Pinpoint the cell where the given text exists, returning its (X, Y) midpoint coordinate. 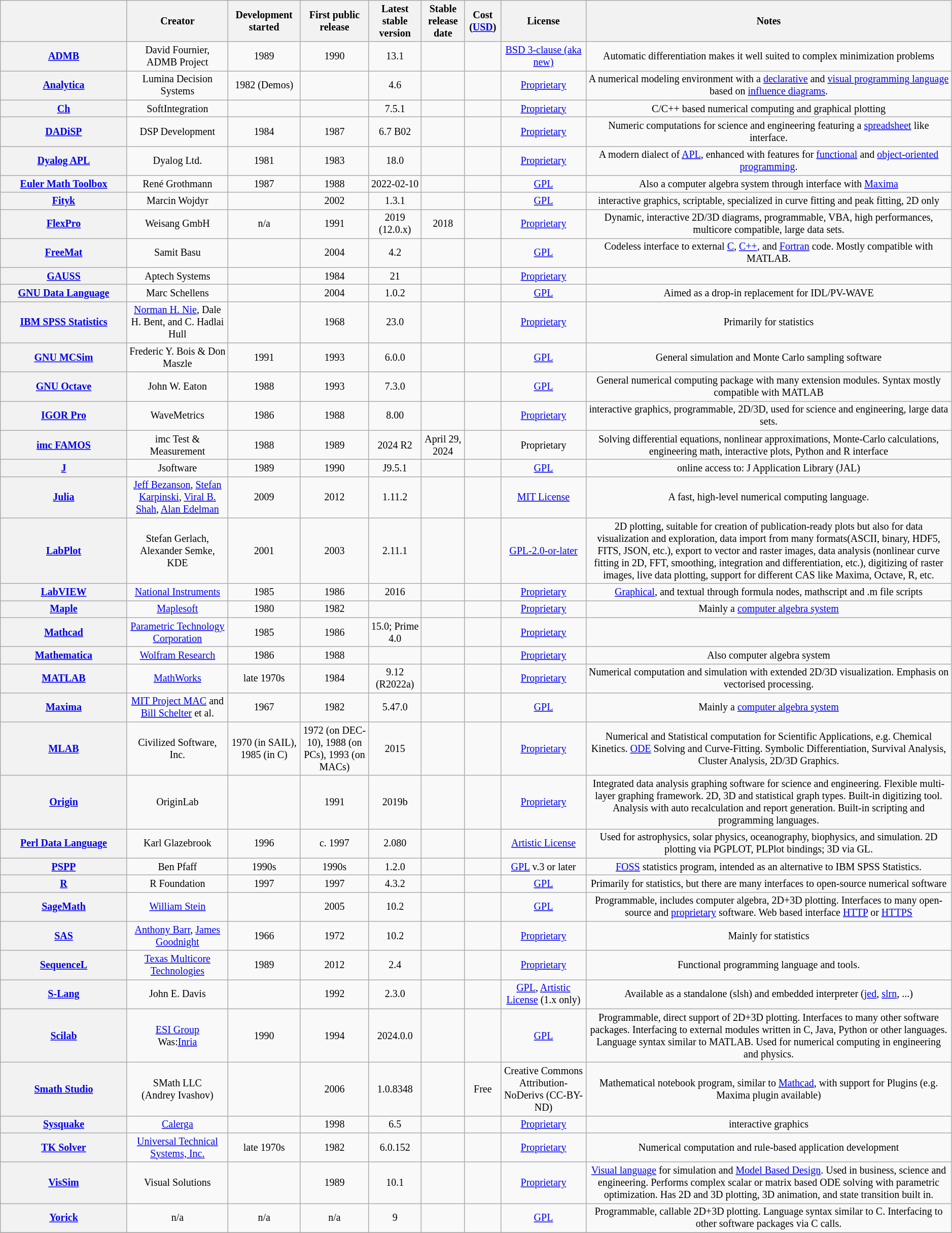
Fityk (64, 201)
1972 (on DEC-10), 1988 (on PCs), 1993 (on MACs) (335, 749)
Artistic License (544, 843)
Visual Solutions (178, 1182)
A numerical modeling environment with a declarative and visual programming language based on influence diagrams. (769, 85)
IGOR Pro (64, 416)
imc FAMOS (64, 446)
Notes (769, 21)
2019 (12.0.x) (395, 224)
Marc Schellens (178, 293)
TK Solver (64, 1148)
imc Test & Measurement (178, 446)
Graphical, and textual through formula nodes, mathscript and .m file scripts (769, 592)
Marcin Wojdyr (178, 201)
ESI GroupWas:Inria (178, 1035)
April 29, 2024 (443, 446)
Maxima (64, 707)
Solving differential equations, nonlinear approximations, Monte-Carlo calculations, engineering math, interactive plots, Python and R interface (769, 446)
Wolfram Research (178, 656)
2024 R2 (395, 446)
4.2 (395, 253)
21 (395, 276)
Creative Commons Attribution-NoDerivs (CC-BY-ND) (544, 1089)
2016 (395, 592)
7.3.0 (395, 387)
BSD 3-clause (aka new) (544, 57)
2019b (395, 803)
Used for astrophysics, solar physics, oceanography, biophysics, and simulation. 2D plotting via PGPLOT, PLPlot bindings; 3D via GL. (769, 843)
1980 (264, 609)
SequenceL (64, 965)
1966 (264, 936)
General numerical computing package with many extension modules. Syntax mostly compatible with MATLAB (769, 387)
1981 (264, 160)
2.4 (395, 965)
2022-02-10 (395, 184)
Yorick (64, 1218)
Programmable, callable 2D+3D plotting. Language syntax similar to C. Interfacing to other software packages via C calls. (769, 1218)
2001 (264, 551)
1983 (335, 160)
Ch (64, 109)
Ben Pfaff (178, 867)
Mathematical notebook program, similar to Mathcad, with support for Plugins (e.g. Maxima plugin available) (769, 1089)
1.2.0 (395, 867)
Universal Technical Systems, Inc. (178, 1148)
23.0 (395, 323)
Dynamic, interactive 2D/3D diagrams, programmable, VBA, high performances, multicore compatible, large data sets. (769, 224)
Sysquake (64, 1124)
A fast, high-level numerical computing language. (769, 497)
6.0.152 (395, 1148)
1972 (335, 936)
Codeless interface to external C, C++, and Fortran code. Mostly compatible with MATLAB. (769, 253)
2015 (395, 749)
1.11.2 (395, 497)
GPL-2.0-or-later (544, 551)
Aptech Systems (178, 276)
Dyalog Ltd. (178, 160)
J9.5.1 (395, 468)
15.0; Prime 4.0 (395, 632)
Programmable, includes computer algebra, 2D+3D plotting. Interfaces to many open-source and proprietary software. Web based interface HTTP or HTTPS (769, 907)
Also computer algebra system (769, 656)
GPL v.3 or later (544, 867)
LabPlot (64, 551)
Dyalog APL (64, 160)
2.080 (395, 843)
WaveMetrics (178, 416)
Stable release date (443, 21)
2006 (335, 1089)
DADiSP (64, 132)
General simulation and Monte Carlo sampling software (769, 357)
IBM SPSS Statistics (64, 323)
Numerical computation and rule-based application development (769, 1148)
1982 (Demos) (264, 85)
1998 (335, 1124)
4.3.2 (395, 884)
Free (483, 1089)
Karl Glazebrook (178, 843)
Samit Basu (178, 253)
Functional programming language and tools. (769, 965)
Maple (64, 609)
William Stein (178, 907)
GNU MCSim (64, 357)
Weisang GmbH (178, 224)
Development started (264, 21)
Maplesoft (178, 609)
Origin (64, 803)
SMath LLC(Andrey Ivashov) (178, 1089)
Mathcad (64, 632)
MIT License (544, 497)
OriginLab (178, 803)
Norman H. Nie, Dale H. Bent, and C. Hadlai Hull (178, 323)
John E. Davis (178, 995)
FreeMat (64, 253)
LabVIEW (64, 592)
J (64, 468)
PSPP (64, 867)
2009 (264, 497)
FlexPro (64, 224)
Latest stable version (395, 21)
interactive graphics (769, 1124)
1996 (264, 843)
René Grothmann (178, 184)
1.0.2 (395, 293)
Euler Math Toolbox (64, 184)
Primarily for statistics, but there are many interfaces to open-source numerical software (769, 884)
1.0.8348 (395, 1089)
9 (395, 1218)
License (544, 21)
1994 (335, 1035)
8.00 (395, 416)
SageMath (64, 907)
2.3.0 (395, 995)
2005 (335, 907)
2.11.1 (395, 551)
Stefan Gerlach, Alexander Semke, KDE (178, 551)
ADMB (64, 57)
Numerical computation and simulation with extended 2D/3D visualization. Emphasis on vectorised processing. (769, 678)
Calerga (178, 1124)
DSP Development (178, 132)
Smath Studio (64, 1089)
c. 1997 (335, 843)
MathWorks (178, 678)
Perl Data Language (64, 843)
2003 (335, 551)
GNU Octave (64, 387)
A modern dialect of APL, enhanced with features for functional and object-oriented programming. (769, 160)
Primarily for statistics (769, 323)
Scilab (64, 1035)
online access to: J Application Library (JAL) (769, 468)
R (64, 884)
Mathematica (64, 656)
1992 (335, 995)
Numeric computations for science and engineering featuring a spreadsheet like interface. (769, 132)
Cost (USD) (483, 21)
6.5 (395, 1124)
7.5.1 (395, 109)
Jsoftware (178, 468)
Available as a standalone (slsh) and embedded interpreter (jed, slrn, ...) (769, 995)
10.1 (395, 1182)
Lumina Decision Systems (178, 85)
1970 (in SAIL), 1985 (in C) (264, 749)
18.0 (395, 160)
4.6 (395, 85)
VisSim (64, 1182)
Analytica (64, 85)
2002 (335, 201)
GNU Data Language (64, 293)
Civilized Software, Inc. (178, 749)
Jeff Bezanson, Stefan Karpinski, Viral B. Shah, Alan Edelman (178, 497)
MATLAB (64, 678)
Automatic differentiation makes it well suited to complex minimization problems (769, 57)
1967 (264, 707)
GPL, Artistic License (1.x only) (544, 995)
Also a computer algebra system through interface with Maxima (769, 184)
Parametric Technology Corporation (178, 632)
Mainly for statistics (769, 936)
interactive graphics, programmable, 2D/3D, used for science and engineering, large data sets. (769, 416)
Texas Multicore Technologies (178, 965)
National Instruments (178, 592)
2018 (443, 224)
R Foundation (178, 884)
1.3.1 (395, 201)
Julia (64, 497)
6.7 B02 (395, 132)
SAS (64, 936)
interactive graphics, scriptable, specialized in curve fitting and peak fitting, 2D only (769, 201)
SoftIntegration (178, 109)
2024.0.0 (395, 1035)
GAUSS (64, 276)
Creator (178, 21)
MIT Project MAC and Bill Schelter et al. (178, 707)
5.47.0 (395, 707)
MLAB (64, 749)
13.1 (395, 57)
First public release (335, 21)
Aimed as a drop-in replacement for IDL/PV-WAVE (769, 293)
Anthony Barr, James Goodnight (178, 936)
6.0.0 (395, 357)
Frederic Y. Bois & Don Maszle (178, 357)
9.12 (R2022a) (395, 678)
David Fournier, ADMB Project (178, 57)
1968 (335, 323)
FOSS statistics program, intended as an alternative to IBM SPSS Statistics. (769, 867)
S-Lang (64, 995)
C/C++ based numerical computing and graphical plotting (769, 109)
John W. Eaton (178, 387)
